Identify which cell holds the provided text, then report its (X, Y) central coordinate. 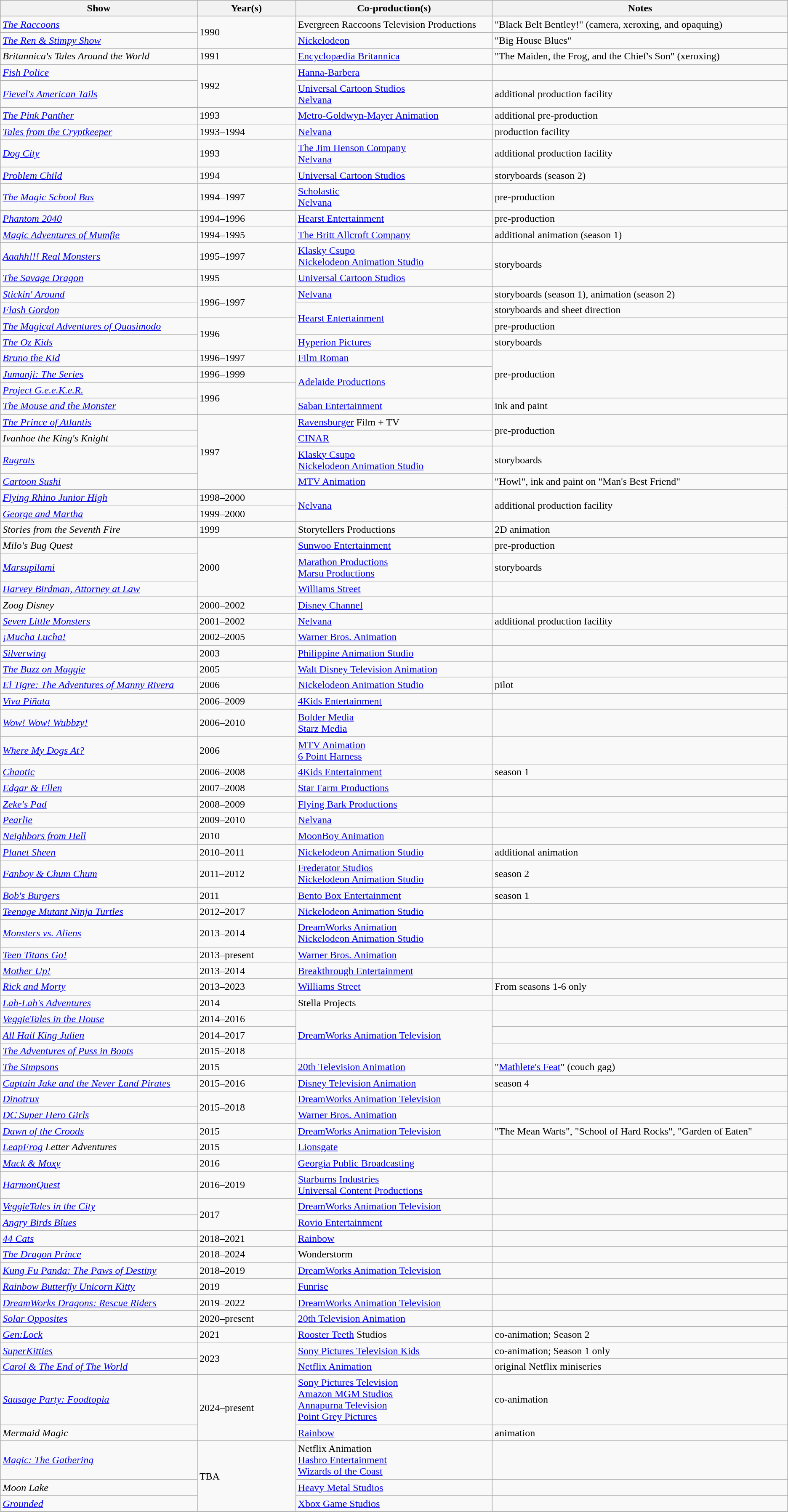
2D animation (640, 530)
2007–2008 (246, 788)
Britannica's Tales Around the World (99, 56)
Rick and Morty (99, 987)
Where My Dogs At? (99, 750)
"The Maiden, the Frog, and the Chief's Son" (xeroxing) (640, 56)
Rainbow Butterfly Unicorn Kitty (99, 1286)
Hyperion Pictures (394, 342)
Flying Bark Productions (394, 804)
additional animation (season 1) (640, 234)
Viva Piñata (99, 701)
season 2 (640, 874)
VeggieTales in the City (99, 1206)
2017 (246, 1214)
"Mathlete's Feat" (couch gag) (640, 1067)
2009–2010 (246, 820)
Planet Sheen (99, 852)
Dawn of the Croods (99, 1131)
2011–2012 (246, 874)
Heavy Metal Studios (394, 1488)
Star Farm Productions (394, 788)
Netflix Animation (394, 1367)
2014–2016 (246, 1019)
co-animation; Season 2 (640, 1334)
Grounded (99, 1504)
2000–2002 (246, 605)
2015–2016 (246, 1083)
George and Martha (99, 514)
2001–2002 (246, 621)
The Mouse and the Monster (99, 406)
Nickelodeon (394, 40)
Marsupilami (99, 567)
ScholasticNelvana (394, 197)
The Buzz on Maggie (99, 669)
"The Mean Warts", "School of Hard Rocks", "Garden of Eaten" (640, 1131)
Saban Entertainment (394, 406)
The Simpsons (99, 1067)
Dinotrux (99, 1099)
1991 (246, 56)
Seven Little Monsters (99, 621)
1999–2000 (246, 514)
1994–1995 (246, 234)
LeapFrog Letter Adventures (99, 1147)
Frederator StudiosNickelodeon Animation Studio (394, 874)
2010–2011 (246, 852)
2014–2017 (246, 1035)
1993–1994 (246, 132)
Philippine Animation Studio (394, 653)
Rooster Teeth Studios (394, 1334)
2018–2019 (246, 1270)
Silverwing (99, 653)
Magic Adventures of Mumfie (99, 234)
Bob's Burgers (99, 896)
2005 (246, 669)
additional animation (640, 852)
1998–2000 (246, 497)
Xbox Game Studios (394, 1504)
Fish Police (99, 72)
44 Cats (99, 1238)
2016 (246, 1163)
Stories from the Seventh Fire (99, 530)
The Jim Henson CompanyNelvana (394, 153)
2021 (246, 1334)
pilot (640, 685)
storyboards and sheet direction (640, 310)
Ivanhoe the King's Knight (99, 438)
Project G.e.e.K.e.R. (99, 390)
Problem Child (99, 175)
The Dragon Prince (99, 1254)
Mermaid Magic (99, 1433)
1992 (246, 86)
Fanboy & Chum Chum (99, 874)
2006–2010 (246, 723)
Gen:Lock (99, 1334)
Flying Rhino Junior High (99, 497)
Breakthrough Entertainment (394, 971)
¡Mucha Lucha! (99, 637)
2018–2021 (246, 1238)
Stella Projects (394, 1003)
2019–2022 (246, 1302)
Universal Cartoon StudiosNelvana (394, 94)
Cartoon Sushi (99, 481)
The Britt Allcroft Company (394, 234)
Starburns IndustriesUniversal Content Productions (394, 1185)
Bento Box Entertainment (394, 896)
Zoog Disney (99, 605)
Co-production(s) (394, 8)
Storytellers Productions (394, 530)
1994–1997 (246, 197)
2020–present (246, 1318)
Notes (640, 8)
co-animation; Season 1 only (640, 1350)
Bruno the Kid (99, 358)
Solar Opposites (99, 1318)
Hanna-Barbera (394, 72)
The Magical Adventures of Quasimodo (99, 326)
Mack & Moxy (99, 1163)
Moon Lake (99, 1488)
Evergreen Raccoons Television Productions (394, 24)
co-animation (640, 1400)
2006–2008 (246, 772)
SuperKitties (99, 1350)
Phantom 2040 (99, 218)
Captain Jake and the Never Land Pirates (99, 1083)
2012–2017 (246, 911)
additional pre-production (640, 116)
1997 (246, 452)
Kung Fu Panda: The Paws of Destiny (99, 1270)
Jumanji: The Series (99, 374)
Year(s) (246, 8)
2018–2024 (246, 1254)
The Raccoons (99, 24)
Walt Disney Television Animation (394, 669)
All Hail King Julien (99, 1035)
2008–2009 (246, 804)
Chaotic (99, 772)
Ravensburger Film + TV (394, 422)
TBA (246, 1476)
Carol & The End of The World (99, 1367)
2011 (246, 896)
HarmonQuest (99, 1185)
MTV Animation (394, 481)
Zeke's Pad (99, 804)
1995 (246, 278)
2019 (246, 1286)
Encyclopædia Britannica (394, 56)
1995–1997 (246, 257)
season 4 (640, 1083)
CINAR (394, 438)
El Tigre: The Adventures of Manny Rivera (99, 685)
2000 (246, 567)
Georgia Public Broadcasting (394, 1163)
Angry Birds Blues (99, 1222)
Tales from the Cryptkeeper (99, 132)
Bolder MediaStarz Media (394, 723)
2024–present (246, 1408)
Adelaide Productions (394, 382)
Funrise (394, 1286)
Rugrats (99, 460)
Wonderstorm (394, 1254)
Mother Up! (99, 971)
Fievel's American Tails (99, 94)
Lionsgate (394, 1147)
Disney Channel (394, 605)
Lah-Lah's Adventures (99, 1003)
1994–1996 (246, 218)
Rovio Entertainment (394, 1222)
Dog City (99, 153)
1996–1999 (246, 374)
2023 (246, 1358)
The Savage Dragon (99, 278)
storyboards (season 1), animation (season 2) (640, 294)
Disney Television Animation (394, 1083)
Edgar & Ellen (99, 788)
Netflix AnimationHasbro EntertainmentWizards of the Coast (394, 1460)
Teen Titans Go! (99, 955)
Pearlie (99, 820)
"Black Belt Bentley!" (camera, xeroxing, and opaquing) (640, 24)
Sausage Party: Foodtopia (99, 1400)
Harvey Birdman, Attorney at Law (99, 589)
2003 (246, 653)
2002–2005 (246, 637)
Milo's Bug Quest (99, 546)
1990 (246, 32)
"Howl", ink and paint on "Man's Best Friend" (640, 481)
From seasons 1-6 only (640, 987)
storyboards (season 2) (640, 175)
The Pink Panther (99, 116)
DreamWorks Dragons: Rescue Riders (99, 1302)
MoonBoy Animation (394, 836)
The Magic School Bus (99, 197)
The Adventures of Puss in Boots (99, 1051)
The Prince of Atlantis (99, 422)
DC Super Hero Girls (99, 1115)
2014 (246, 1003)
Film Roman (394, 358)
2010 (246, 836)
Sony Pictures TelevisionAmazon MGM StudiosAnnapurna TelevisionPoint Grey Pictures (394, 1400)
The Oz Kids (99, 342)
Teenage Mutant Ninja Turtles (99, 911)
original Netflix miniseries (640, 1367)
The Ren & Stimpy Show (99, 40)
Flash Gordon (99, 310)
Sony Pictures Television Kids (394, 1350)
"Big House Blues" (640, 40)
animation (640, 1433)
Wow! Wow! Wubbzy! (99, 723)
Neighbors from Hell (99, 836)
Aaahh!!! Real Monsters (99, 257)
Show (99, 8)
Stickin' Around (99, 294)
2016–2019 (246, 1185)
Marathon ProductionsMarsu Productions (394, 567)
1994 (246, 175)
2013–2023 (246, 987)
2006–2009 (246, 701)
VeggieTales in the House (99, 1019)
DreamWorks AnimationNickelodeon Animation Studio (394, 933)
Monsters vs. Aliens (99, 933)
production facility (640, 132)
Magic: The Gathering (99, 1460)
MTV Animation6 Point Harness (394, 750)
1999 (246, 530)
Sunwoo Entertainment (394, 546)
2013–present (246, 955)
Metro-Goldwyn-Mayer Animation (394, 116)
ink and paint (640, 406)
